Detect which cell encompasses the target text, then output its [x, y] center coordinate. 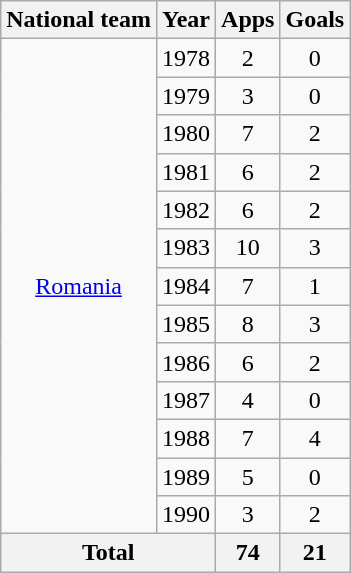
1990 [186, 515]
1981 [186, 172]
21 [315, 553]
5 [248, 477]
10 [248, 248]
1986 [186, 362]
Romania [79, 286]
1 [315, 286]
1982 [186, 210]
Goals [315, 20]
National team [79, 20]
1989 [186, 477]
1980 [186, 134]
1985 [186, 324]
8 [248, 324]
1984 [186, 286]
1988 [186, 438]
Year [186, 20]
74 [248, 553]
1983 [186, 248]
1978 [186, 58]
Apps [248, 20]
1979 [186, 96]
Total [108, 553]
1987 [186, 400]
